Scan for the cell matching the given text and deliver its [x, y] coordinate at center. 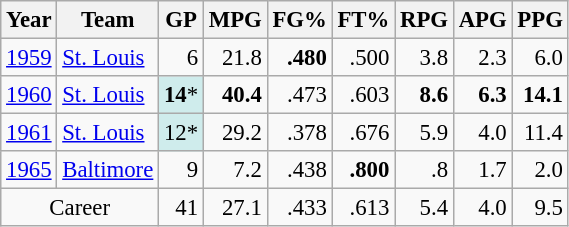
21.8 [235, 58]
PPG [540, 20]
.378 [300, 133]
2.3 [482, 58]
14.1 [540, 95]
1959 [29, 58]
APG [482, 20]
Team [108, 20]
8.6 [424, 95]
.676 [364, 133]
Baltimore [108, 170]
1965 [29, 170]
Year [29, 20]
1961 [29, 133]
6 [182, 58]
12* [182, 133]
5.9 [424, 133]
.613 [364, 208]
14* [182, 95]
.473 [300, 95]
.8 [424, 170]
RPG [424, 20]
1.7 [482, 170]
.433 [300, 208]
.800 [364, 170]
9 [182, 170]
GP [182, 20]
6.3 [482, 95]
FT% [364, 20]
29.2 [235, 133]
2.0 [540, 170]
41 [182, 208]
FG% [300, 20]
.500 [364, 58]
9.5 [540, 208]
11.4 [540, 133]
1960 [29, 95]
5.4 [424, 208]
.438 [300, 170]
.480 [300, 58]
6.0 [540, 58]
.603 [364, 95]
40.4 [235, 95]
27.1 [235, 208]
Career [80, 208]
MPG [235, 20]
3.8 [424, 58]
7.2 [235, 170]
